Pinpoint the cell where the given text exists, returning its (x, y) midpoint coordinate. 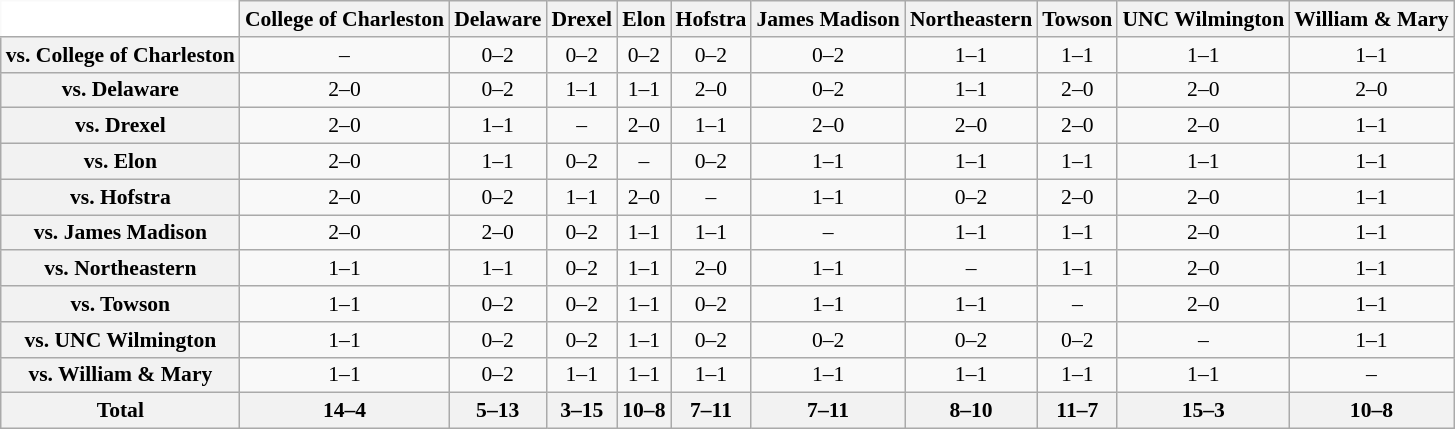
vs. Delaware (120, 90)
8–10 (971, 411)
14–4 (344, 411)
vs. Towson (120, 304)
vs. UNC Wilmington (120, 340)
Towson (1077, 19)
Drexel (582, 19)
5–13 (498, 411)
William & Mary (1371, 19)
Northeastern (971, 19)
vs. William & Mary (120, 375)
UNC Wilmington (1203, 19)
vs. James Madison (120, 233)
3–15 (582, 411)
Delaware (498, 19)
11–7 (1077, 411)
College of Charleston (344, 19)
Total (120, 411)
15–3 (1203, 411)
vs. Northeastern (120, 269)
vs. Hofstra (120, 197)
vs. Elon (120, 162)
vs. Drexel (120, 126)
Hofstra (712, 19)
vs. College of Charleston (120, 55)
James Madison (828, 19)
Elon (644, 19)
